Search for the cell housing the specified text and yield its (x, y) center coordinate. 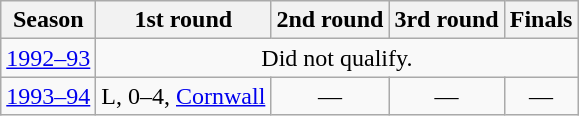
Season (48, 20)
Finals (541, 20)
2nd round (330, 20)
1992–93 (48, 58)
3rd round (446, 20)
1993–94 (48, 96)
1st round (184, 20)
L, 0–4, Cornwall (184, 96)
Did not qualify. (337, 58)
